Scan for the cell matching the given text and deliver its (x, y) coordinate at center. 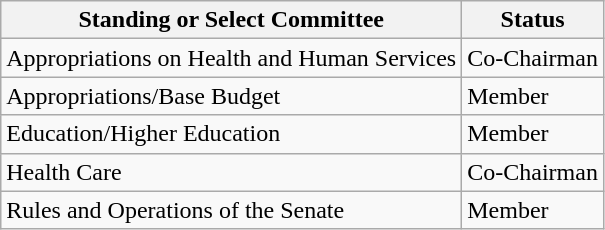
Status (533, 20)
Education/Higher Education (232, 134)
Appropriations on Health and Human Services (232, 58)
Standing or Select Committee (232, 20)
Health Care (232, 172)
Appropriations/Base Budget (232, 96)
Rules and Operations of the Senate (232, 210)
